Determine the (x, y) coordinate at the center of the cell enclosing the given text.  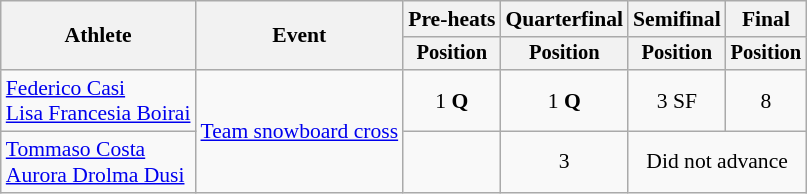
Pre-heats (452, 19)
3 SF (677, 100)
Final (766, 19)
Federico CasiLisa Francesia Boirai (98, 100)
Athlete (98, 36)
8 (766, 100)
Did not advance (717, 162)
Semifinal (677, 19)
3 (564, 162)
Quarterfinal (564, 19)
Event (300, 36)
Team snowboard cross (300, 131)
Tommaso CostaAurora Drolma Dusi (98, 162)
